Find where the given text appears and provide that cell's center as [x, y] coordinate. 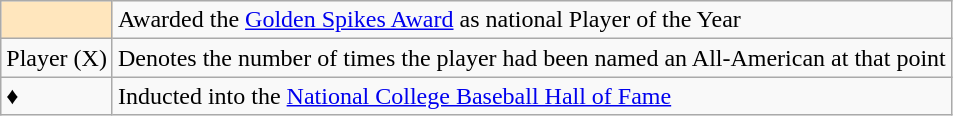
Denotes the number of times the player had been named an All-American at that point [532, 58]
Inducted into the National College Baseball Hall of Fame [532, 96]
Player (X) [57, 58]
♦ [57, 96]
Awarded the Golden Spikes Award as national Player of the Year [532, 20]
